Capture the cell that displays the provided text and extract its (x, y) central coordinate. 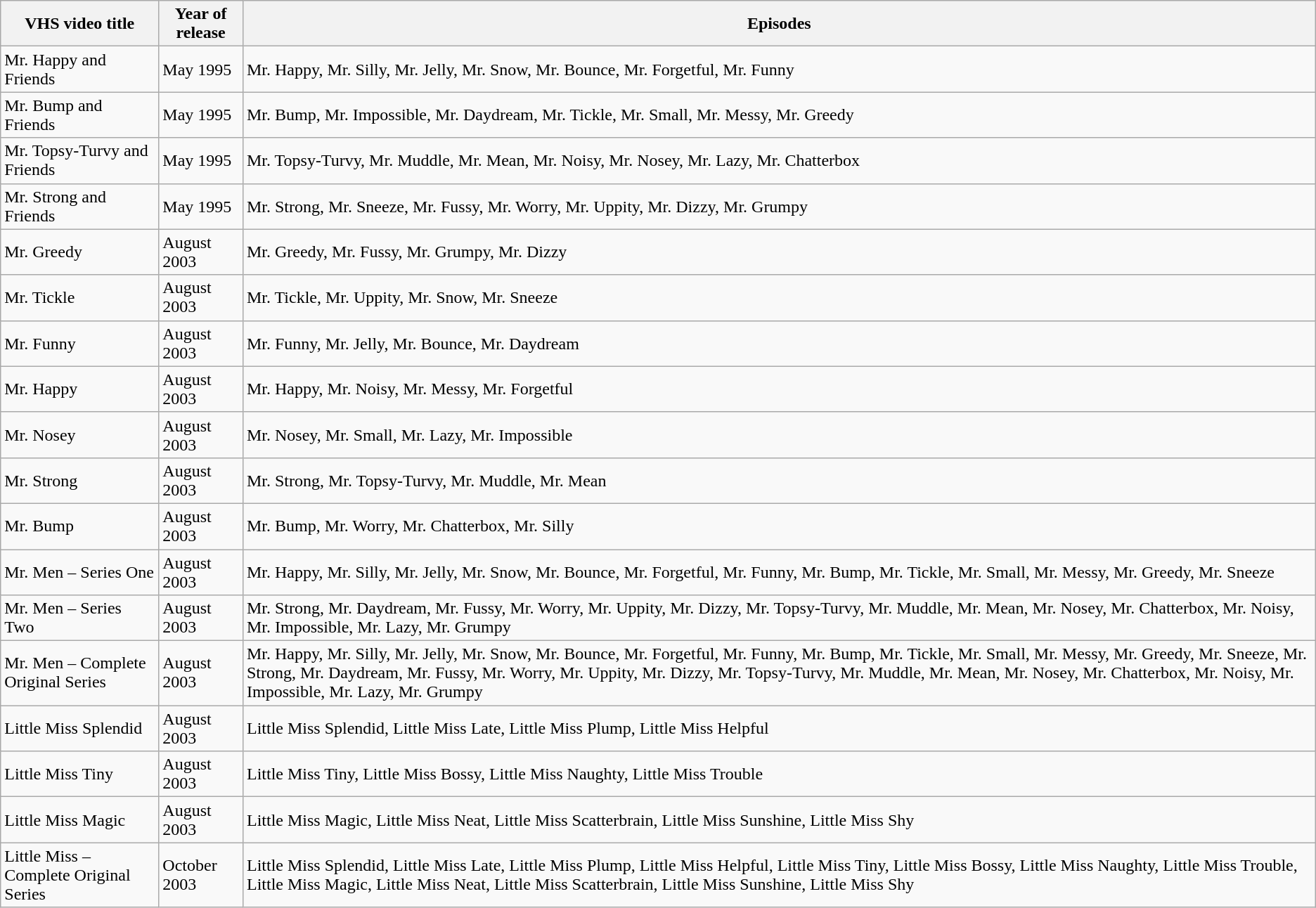
Mr. Funny (80, 343)
Mr. Topsy-Turvy, Mr. Muddle, Mr. Mean, Mr. Noisy, Mr. Nosey, Mr. Lazy, Mr. Chatterbox (779, 160)
Mr. Strong (80, 481)
Little Miss Magic, Little Miss Neat, Little Miss Scatterbrain, Little Miss Sunshine, Little Miss Shy (779, 819)
Mr. Happy, Mr. Noisy, Mr. Messy, Mr. Forgetful (779, 389)
Mr. Strong, Mr. Sneeze, Mr. Fussy, Mr. Worry, Mr. Uppity, Mr. Dizzy, Mr. Grumpy (779, 207)
Mr. Topsy-Turvy and Friends (80, 160)
Mr. Bump (80, 526)
VHS video title (80, 24)
Episodes (779, 24)
Mr. Happy (80, 389)
Mr. Tickle, Mr. Uppity, Mr. Snow, Mr. Sneeze (779, 298)
Mr. Funny, Mr. Jelly, Mr. Bounce, Mr. Daydream (779, 343)
Mr. Men – Series Two (80, 618)
Mr. Bump, Mr. Impossible, Mr. Daydream, Mr. Tickle, Mr. Small, Mr. Messy, Mr. Greedy (779, 115)
Mr. Greedy (80, 252)
Mr. Tickle (80, 298)
Little Miss Splendid (80, 728)
Mr. Men – Complete Original Series (80, 673)
Mr. Bump, Mr. Worry, Mr. Chatterbox, Mr. Silly (779, 526)
Mr. Strong, Mr. Topsy-Turvy, Mr. Muddle, Mr. Mean (779, 481)
Mr. Bump and Friends (80, 115)
Mr. Nosey, Mr. Small, Mr. Lazy, Mr. Impossible (779, 434)
Little Miss Tiny (80, 774)
Little Miss – Complete Original Series (80, 875)
Little Miss Tiny, Little Miss Bossy, Little Miss Naughty, Little Miss Trouble (779, 774)
Mr. Greedy, Mr. Fussy, Mr. Grumpy, Mr. Dizzy (779, 252)
Mr. Happy, Mr. Silly, Mr. Jelly, Mr. Snow, Mr. Bounce, Mr. Forgetful, Mr. Funny (779, 69)
Mr. Nosey (80, 434)
Little Miss Magic (80, 819)
Year of release (201, 24)
Mr. Strong and Friends (80, 207)
Mr. Happy and Friends (80, 69)
Little Miss Splendid, Little Miss Late, Little Miss Plump, Little Miss Helpful (779, 728)
Mr. Men – Series One (80, 572)
October 2003 (201, 875)
Mr. Happy, Mr. Silly, Mr. Jelly, Mr. Snow, Mr. Bounce, Mr. Forgetful, Mr. Funny, Mr. Bump, Mr. Tickle, Mr. Small, Mr. Messy, Mr. Greedy, Mr. Sneeze (779, 572)
